Determine the [X, Y] coordinate at the center of the cell enclosing the given text.  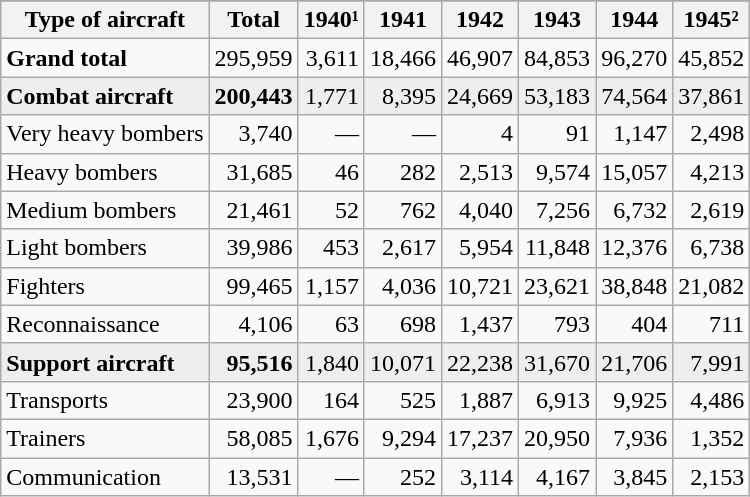
21,082 [712, 286]
2,619 [712, 210]
404 [634, 324]
711 [712, 324]
Support aircraft [105, 362]
1,157 [331, 286]
164 [331, 400]
96,270 [634, 58]
31,670 [558, 362]
1,771 [331, 96]
3,611 [331, 58]
8,395 [402, 96]
9,574 [558, 172]
1,887 [480, 400]
Fighters [105, 286]
1945² [712, 20]
10,721 [480, 286]
282 [402, 172]
21,706 [634, 362]
1,147 [634, 134]
1944 [634, 20]
2,617 [402, 248]
200,443 [254, 96]
252 [402, 477]
23,900 [254, 400]
Grand total [105, 58]
1943 [558, 20]
3,845 [634, 477]
793 [558, 324]
1,437 [480, 324]
Type of aircraft [105, 20]
1,352 [712, 438]
95,516 [254, 362]
39,986 [254, 248]
4,486 [712, 400]
4,036 [402, 286]
18,466 [402, 58]
9,294 [402, 438]
17,237 [480, 438]
3,740 [254, 134]
3,114 [480, 477]
1,676 [331, 438]
10,071 [402, 362]
7,991 [712, 362]
20,950 [558, 438]
453 [331, 248]
525 [402, 400]
11,848 [558, 248]
31,685 [254, 172]
74,564 [634, 96]
6,738 [712, 248]
5,954 [480, 248]
Trainers [105, 438]
99,465 [254, 286]
6,732 [634, 210]
15,057 [634, 172]
Total [254, 20]
Combat aircraft [105, 96]
4,213 [712, 172]
Very heavy bombers [105, 134]
Reconnaissance [105, 324]
23,621 [558, 286]
4 [480, 134]
Heavy bombers [105, 172]
58,085 [254, 438]
63 [331, 324]
4,106 [254, 324]
52 [331, 210]
46 [331, 172]
1940¹ [331, 20]
45,852 [712, 58]
1942 [480, 20]
84,853 [558, 58]
Light bombers [105, 248]
9,925 [634, 400]
13,531 [254, 477]
37,861 [712, 96]
2,513 [480, 172]
Medium bombers [105, 210]
762 [402, 210]
4,040 [480, 210]
53,183 [558, 96]
38,848 [634, 286]
6,913 [558, 400]
4,167 [558, 477]
1,840 [331, 362]
Transports [105, 400]
295,959 [254, 58]
7,936 [634, 438]
46,907 [480, 58]
Communication [105, 477]
1941 [402, 20]
22,238 [480, 362]
7,256 [558, 210]
12,376 [634, 248]
2,498 [712, 134]
698 [402, 324]
21,461 [254, 210]
2,153 [712, 477]
91 [558, 134]
24,669 [480, 96]
